Find where the given text appears and provide that cell's center as [x, y] coordinate. 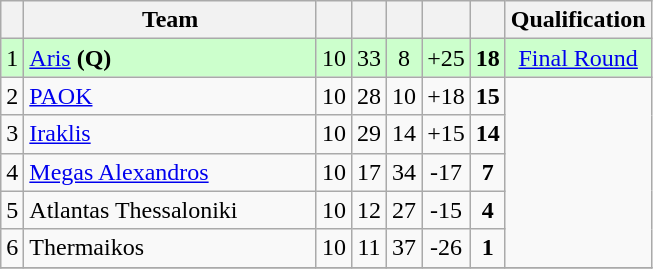
28 [368, 96]
3 [12, 134]
Final Round [578, 58]
8 [404, 58]
Qualification [578, 20]
5 [12, 210]
37 [404, 248]
29 [368, 134]
2 [12, 96]
Aris (Q) [170, 58]
34 [404, 172]
+18 [446, 96]
-15 [446, 210]
PAOK [170, 96]
-26 [446, 248]
Team [170, 20]
Megas Alexandros [170, 172]
6 [12, 248]
7 [488, 172]
+15 [446, 134]
Iraklis [170, 134]
15 [488, 96]
Atlantas Thessaloniki [170, 210]
-17 [446, 172]
27 [404, 210]
12 [368, 210]
+25 [446, 58]
18 [488, 58]
11 [368, 248]
33 [368, 58]
Thermaikos [170, 248]
17 [368, 172]
